For the text-containing cell, return its midpoint in (x, y) coordinate format. 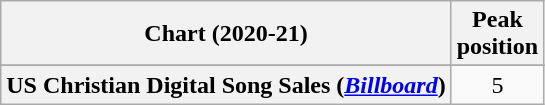
Peak position (497, 34)
5 (497, 85)
US Christian Digital Song Sales (Billboard) (226, 85)
Chart (2020-21) (226, 34)
